Return [X, Y] of the center of cell containing provided text 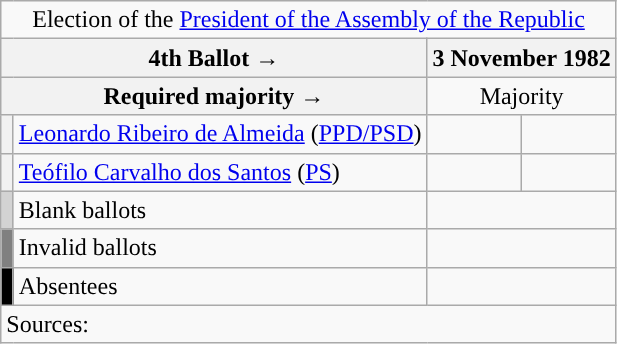
Required majority → [214, 96]
3 November 1982 [522, 58]
Sources: [309, 324]
Invalid ballots [220, 248]
Leonardo Ribeiro de Almeida (PPD/PSD) [220, 134]
Teófilo Carvalho dos Santos (PS) [220, 172]
Majority [522, 96]
4th Ballot → [214, 58]
Absentees [220, 286]
Election of the President of the Assembly of the Republic [309, 20]
Blank ballots [220, 210]
